Output the (X, Y) coordinate of the center of the cell containing the given text.  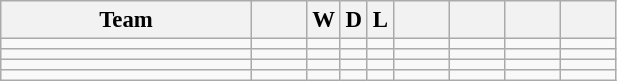
L (380, 20)
Team (126, 20)
D (354, 20)
W (324, 20)
